Locate the cell with the specified text and output its (X, Y) center coordinate. 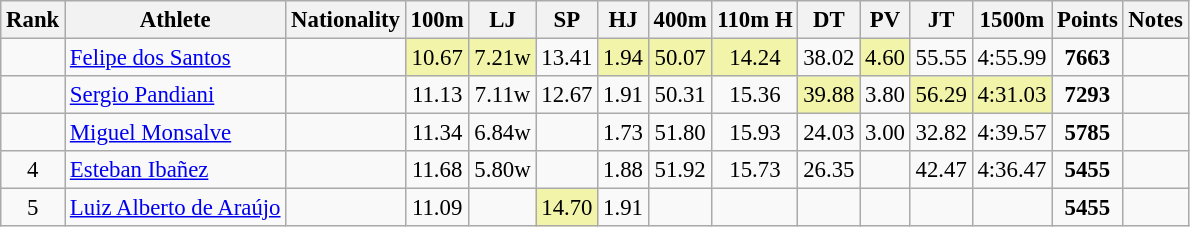
Felipe dos Santos (176, 58)
15.36 (755, 95)
SP (567, 20)
400m (680, 20)
PV (885, 20)
13.41 (567, 58)
Miguel Monsalve (176, 133)
4 (33, 170)
7663 (1088, 58)
1.88 (623, 170)
12.67 (567, 95)
Points (1088, 20)
110m H (755, 20)
15.73 (755, 170)
5 (33, 208)
56.29 (941, 95)
4:31.03 (1012, 95)
15.93 (755, 133)
6.84w (502, 133)
11.34 (437, 133)
4.60 (885, 58)
Rank (33, 20)
3.00 (885, 133)
HJ (623, 20)
7293 (1088, 95)
Sergio Pandiani (176, 95)
Notes (1156, 20)
4:39.57 (1012, 133)
32.82 (941, 133)
Athlete (176, 20)
42.47 (941, 170)
5.80w (502, 170)
7.11w (502, 95)
5785 (1088, 133)
3.80 (885, 95)
1.73 (623, 133)
26.35 (829, 170)
Luiz Alberto de Araújo (176, 208)
39.88 (829, 95)
55.55 (941, 58)
14.70 (567, 208)
100m (437, 20)
50.31 (680, 95)
11.68 (437, 170)
38.02 (829, 58)
1.94 (623, 58)
24.03 (829, 133)
JT (941, 20)
14.24 (755, 58)
7.21w (502, 58)
Nationality (346, 20)
51.92 (680, 170)
1500m (1012, 20)
Esteban Ibañez (176, 170)
4:36.47 (1012, 170)
10.67 (437, 58)
4:55.99 (1012, 58)
51.80 (680, 133)
11.09 (437, 208)
50.07 (680, 58)
DT (829, 20)
LJ (502, 20)
11.13 (437, 95)
